Return the [x, y] coordinate for the center point of the cell that contains the specified text.  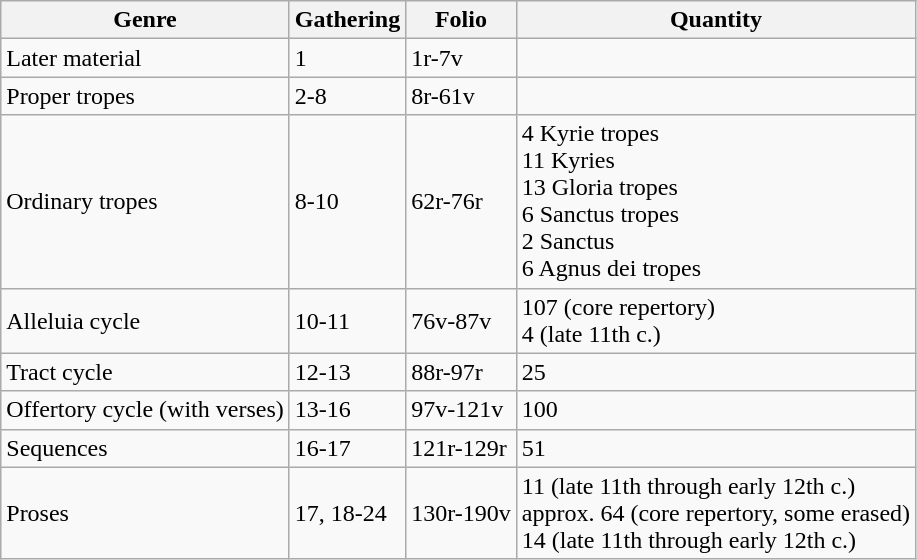
Alleluia cycle [146, 320]
Sequences [146, 448]
88r-97r [462, 372]
25 [716, 372]
4 Kyrie tropes11 Kyries13 Gloria tropes6 Sanctus tropes2 Sanctus6 Agnus dei tropes [716, 202]
97v-121v [462, 410]
13-16 [347, 410]
1 [347, 58]
Quantity [716, 20]
Proses [146, 513]
Offertory cycle (with verses) [146, 410]
100 [716, 410]
Later material [146, 58]
130r-190v [462, 513]
Gathering [347, 20]
16-17 [347, 448]
76v-87v [462, 320]
10-11 [347, 320]
Ordinary tropes [146, 202]
12-13 [347, 372]
Genre [146, 20]
8-10 [347, 202]
62r-76r [462, 202]
17, 18-24 [347, 513]
Folio [462, 20]
Tract cycle [146, 372]
121r-129r [462, 448]
Proper tropes [146, 96]
11 (late 11th through early 12th c.)approx. 64 (core repertory, some erased)14 (late 11th through early 12th c.) [716, 513]
1r-7v [462, 58]
107 (core repertory)4 (late 11th c.) [716, 320]
51 [716, 448]
2-8 [347, 96]
8r-61v [462, 96]
